Extract the (X, Y) coordinate from the center of the cell holding the provided text.  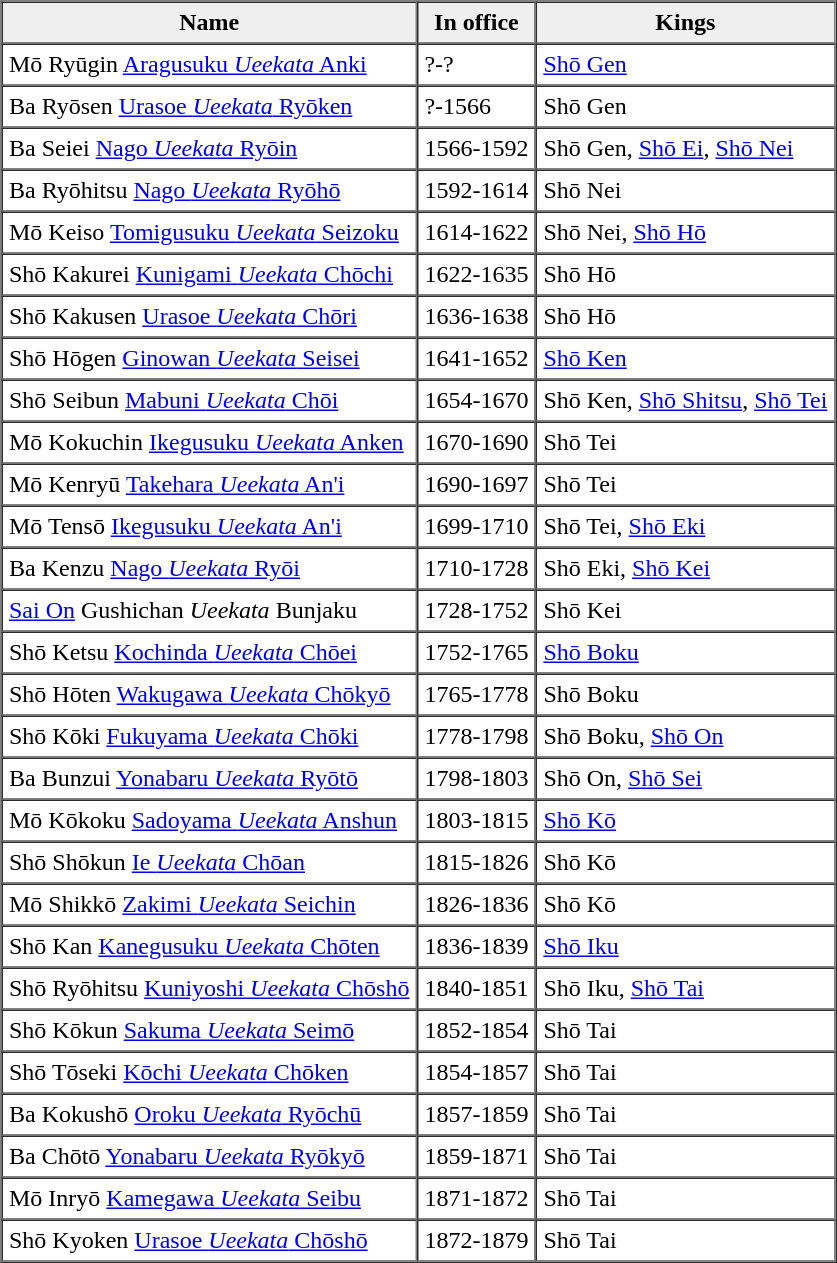
Ba Seiei Nago Ueekata Ryōin (210, 149)
Shō Kei (686, 611)
Mō Kokuchin Ikegusuku Ueekata Anken (210, 443)
Shō Boku, Shō On (686, 737)
Ba Bunzui Yonabaru Ueekata Ryōtō (210, 779)
Shō Tei, Shō Eki (686, 527)
?-? (476, 65)
1765-1778 (476, 695)
1857-1859 (476, 1115)
Shō Hōgen Ginowan Ueekata Seisei (210, 359)
1710-1728 (476, 569)
1836-1839 (476, 947)
Ba Kenzu Nago Ueekata Ryōi (210, 569)
1654-1670 (476, 401)
1852-1854 (476, 1031)
Shō Kan Kanegusuku Ueekata Chōten (210, 947)
1840-1851 (476, 989)
Shō Shōkun Ie Ueekata Chōan (210, 863)
Shō Ryōhitsu Kuniyoshi Ueekata Chōshō (210, 989)
1803-1815 (476, 821)
1778-1798 (476, 737)
Mō Shikkō Zakimi Ueekata Seichin (210, 905)
Ba Kokushō Oroku Ueekata Ryōchū (210, 1115)
Shō Ken, Shō Shitsu, Shō Tei (686, 401)
1871-1872 (476, 1199)
1826-1836 (476, 905)
Mō Tensō Ikegusuku Ueekata An'i (210, 527)
1614-1622 (476, 233)
1622-1635 (476, 275)
1699-1710 (476, 527)
Sai On Gushichan Ueekata Bunjaku (210, 611)
Mō Keiso Tomigusuku Ueekata Seizoku (210, 233)
1641-1652 (476, 359)
Mō Inryō Kamegawa Ueekata Seibu (210, 1199)
Mō Kenryū Takehara Ueekata An'i (210, 485)
Shō Nei, Shō Hō (686, 233)
1636-1638 (476, 317)
Mō Ryūgin Aragusuku Ueekata Anki (210, 65)
Shō Kakurei Kunigami Ueekata Chōchi (210, 275)
1566-1592 (476, 149)
Ba Chōtō Yonabaru Ueekata Ryōkyō (210, 1157)
?-1566 (476, 107)
Shō Hōten Wakugawa Ueekata Chōkyō (210, 695)
Shō Ken (686, 359)
Shō Gen, Shō Ei, Shō Nei (686, 149)
1815-1826 (476, 863)
1728-1752 (476, 611)
Shō Iku (686, 947)
1798-1803 (476, 779)
Shō Kakusen Urasoe Ueekata Chōri (210, 317)
Shō On, Shō Sei (686, 779)
Shō Kōki Fukuyama Ueekata Chōki (210, 737)
Shō Seibun Mabuni Ueekata Chōi (210, 401)
1872-1879 (476, 1241)
Mō Kōkoku Sadoyama Ueekata Anshun (210, 821)
1752-1765 (476, 653)
1854-1857 (476, 1073)
Name (210, 23)
Shō Tōseki Kōchi Ueekata Chōken (210, 1073)
Shō Eki, Shō Kei (686, 569)
Shō Iku, Shō Tai (686, 989)
Shō Nei (686, 191)
1690-1697 (476, 485)
Shō Kyoken Urasoe Ueekata Chōshō (210, 1241)
Ba Ryōsen Urasoe Ueekata Ryōken (210, 107)
1859-1871 (476, 1157)
Shō Ketsu Kochinda Ueekata Chōei (210, 653)
Ba Ryōhitsu Nago Ueekata Ryōhō (210, 191)
1592-1614 (476, 191)
1670-1690 (476, 443)
In office (476, 23)
Kings (686, 23)
Shō Kōkun Sakuma Ueekata Seimō (210, 1031)
